Pinpoint the cell where the given text exists, returning its (x, y) midpoint coordinate. 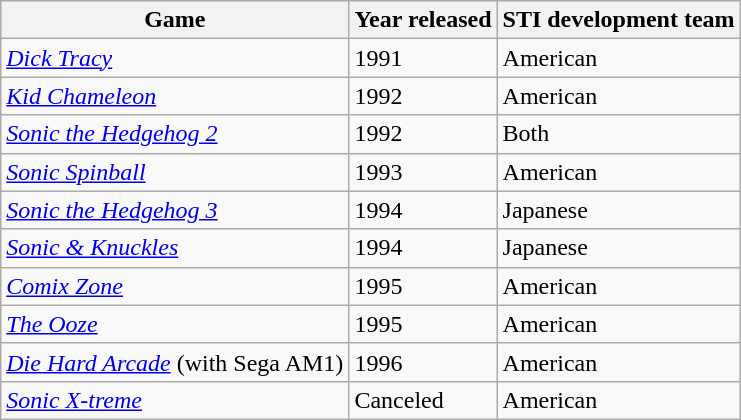
Both (618, 134)
1991 (423, 58)
Die Hard Arcade (with Sega AM1) (175, 362)
1996 (423, 362)
Sonic X-treme (175, 400)
1993 (423, 172)
Dick Tracy (175, 58)
Kid Chameleon (175, 96)
The Ooze (175, 324)
Canceled (423, 400)
Sonic the Hedgehog 3 (175, 210)
Year released (423, 20)
Sonic & Knuckles (175, 248)
Game (175, 20)
Sonic Spinball (175, 172)
STI development team (618, 20)
Comix Zone (175, 286)
Sonic the Hedgehog 2 (175, 134)
